From the cell containing the given text, extract its center point as (X, Y) coordinate. 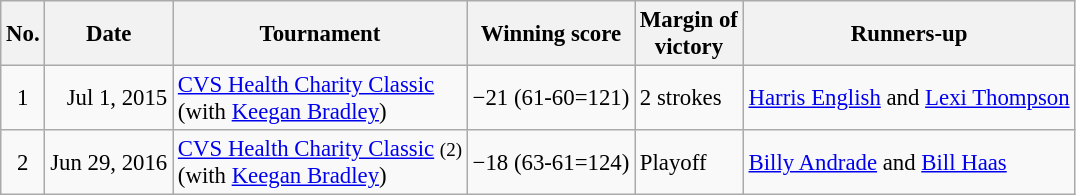
Jun 29, 2016 (109, 162)
CVS Health Charity Classic(with Keegan Bradley) (320, 98)
Date (109, 34)
No. (23, 34)
Winning score (550, 34)
Tournament (320, 34)
−21 (61-60=121) (550, 98)
2 (23, 162)
2 strokes (690, 98)
Margin ofvictory (690, 34)
Playoff (690, 162)
−18 (63-61=124) (550, 162)
Harris English and Lexi Thompson (909, 98)
Billy Andrade and Bill Haas (909, 162)
Runners-up (909, 34)
CVS Health Charity Classic (2)(with Keegan Bradley) (320, 162)
1 (23, 98)
Jul 1, 2015 (109, 98)
